Search for the cell housing the specified text and yield its [x, y] center coordinate. 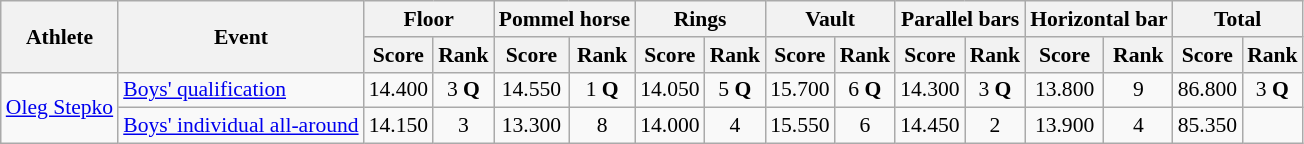
5 Q [736, 90]
Floor [429, 19]
3 [464, 126]
Pommel horse [564, 19]
Horizontal bar [1098, 19]
2 [996, 126]
Boys' individual all-around [240, 126]
Rings [700, 19]
6 Q [866, 90]
14.300 [930, 90]
6 [866, 126]
14.450 [930, 126]
86.800 [1208, 90]
14.550 [532, 90]
13.800 [1064, 90]
1 Q [602, 90]
13.300 [532, 126]
Total [1238, 19]
14.050 [670, 90]
Vault [830, 19]
85.350 [1208, 126]
15.700 [800, 90]
14.400 [398, 90]
15.550 [800, 126]
9 [1138, 90]
14.000 [670, 126]
Athlete [60, 36]
13.900 [1064, 126]
Event [240, 36]
Parallel bars [960, 19]
8 [602, 126]
14.150 [398, 126]
Boys' qualification [240, 90]
Oleg Stepko [60, 108]
